Identify which cell holds the provided text, then report its (x, y) central coordinate. 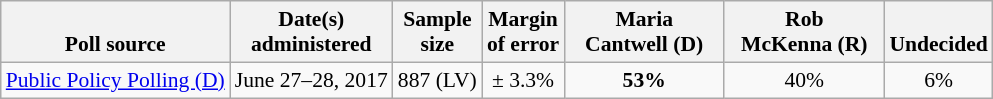
± 3.3% (523, 80)
Poll source (116, 32)
Marginof error (523, 32)
RobMcKenna (R) (804, 32)
Undecided (938, 32)
Samplesize (438, 32)
June 27–28, 2017 (312, 80)
40% (804, 80)
Public Policy Polling (D) (116, 80)
MariaCantwell (D) (644, 32)
Date(s)administered (312, 32)
6% (938, 80)
53% (644, 80)
887 (LV) (438, 80)
